Identify which cell holds the provided text, then report its [X, Y] central coordinate. 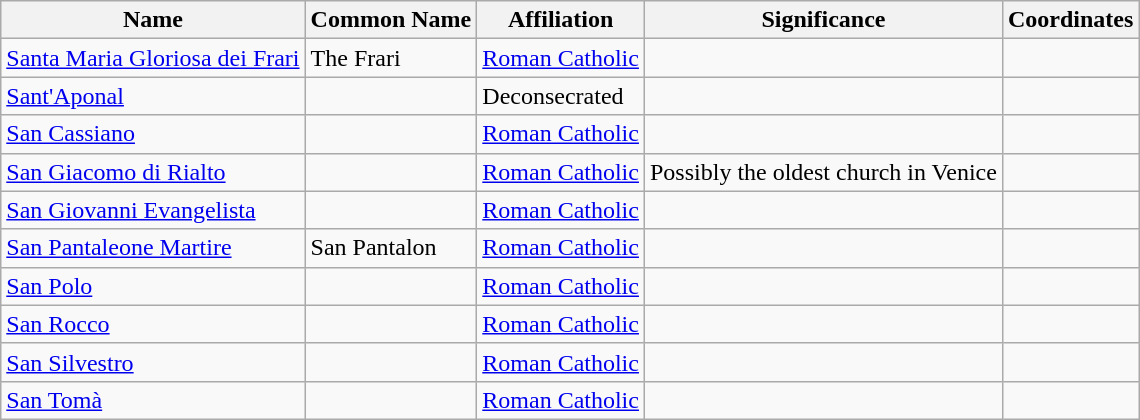
San Pantaleone Martire [153, 248]
San Tomà [153, 400]
The Frari [391, 58]
San Rocco [153, 324]
Significance [823, 20]
Common Name [391, 20]
Possibly the oldest church in Venice [823, 172]
San Pantalon [391, 248]
Deconsecrated [561, 96]
San Giacomo di Rialto [153, 172]
Name [153, 20]
Santa Maria Gloriosa dei Frari [153, 58]
San Cassiano [153, 134]
Sant'Aponal [153, 96]
San Polo [153, 286]
San Silvestro [153, 362]
Coordinates [1070, 20]
Affiliation [561, 20]
San Giovanni Evangelista [153, 210]
